Pinpoint the cell where the given text exists, returning its (X, Y) midpoint coordinate. 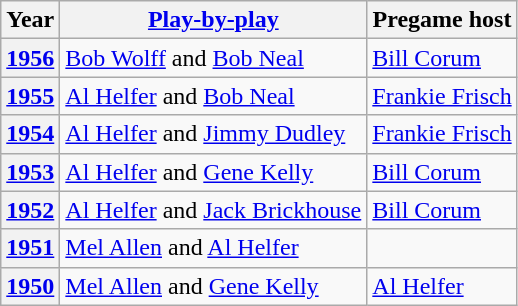
Al Helfer and Gene Kelly (214, 172)
Al Helfer and Bob Neal (214, 96)
1956 (30, 58)
Al Helfer (442, 286)
1950 (30, 286)
1951 (30, 248)
Year (30, 20)
Mel Allen and Al Helfer (214, 248)
Al Helfer and Jack Brickhouse (214, 210)
Pregame host (442, 20)
1954 (30, 134)
Mel Allen and Gene Kelly (214, 286)
1952 (30, 210)
Bob Wolff and Bob Neal (214, 58)
Play-by-play (214, 20)
1955 (30, 96)
Al Helfer and Jimmy Dudley (214, 134)
1953 (30, 172)
